Detect which cell encompasses the target text, then output its [x, y] center coordinate. 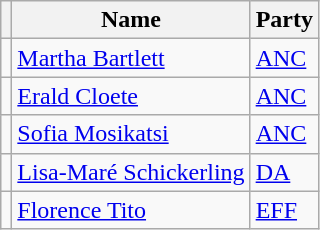
Party [284, 20]
Lisa-Maré Schickerling [131, 172]
Sofia Mosikatsi [131, 134]
Erald Cloete [131, 96]
Florence Tito [131, 210]
Name [131, 20]
DA [284, 172]
EFF [284, 210]
Martha Bartlett [131, 58]
